Output the [x, y] coordinate of the center of the cell containing the given text.  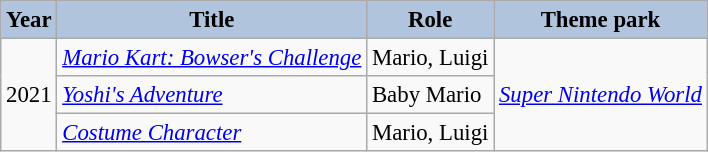
Costume Character [212, 133]
Baby Mario [430, 95]
Role [430, 20]
Mario Kart: Bowser's Challenge [212, 58]
Yoshi's Adventure [212, 95]
Title [212, 20]
2021 [29, 96]
Theme park [601, 20]
Year [29, 20]
Super Nintendo World [601, 96]
